Provide the [X, Y] coordinate of the cell's center where the given text is located.  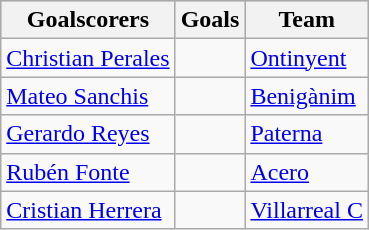
Paterna [307, 134]
Rubén Fonte [88, 172]
Mateo Sanchis [88, 96]
Team [307, 20]
Ontinyent [307, 58]
Goalscorers [88, 20]
Gerardo Reyes [88, 134]
Villarreal C [307, 210]
Cristian Herrera [88, 210]
Benigànim [307, 96]
Acero [307, 172]
Christian Perales [88, 58]
Goals [210, 20]
